Identify which cell holds the provided text, then report its [x, y] central coordinate. 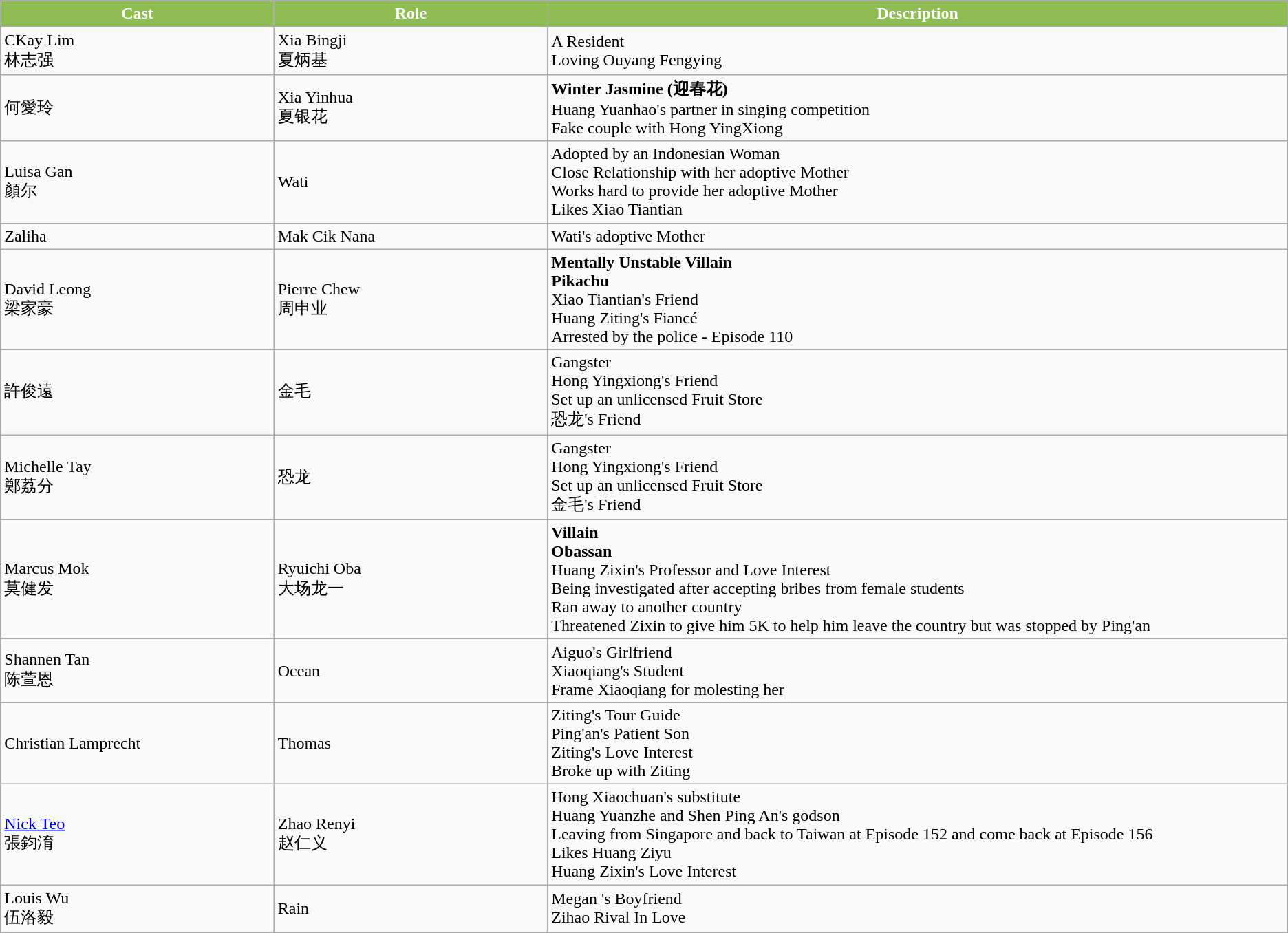
Ryuichi Oba 大场龙一 [410, 579]
Nick Teo 張鈞淯 [138, 834]
Wati [410, 182]
Gangster Hong Yingxiong's Friend Set up an unlicensed Fruit Store 恐龙's Friend [918, 392]
CKay Lim 林志强 [138, 51]
Ziting's Tour Guide Ping'an's Patient Son Ziting's Love Interest Broke up with Ziting [918, 743]
A Resident Loving Ouyang Fengying [918, 51]
Xia Bingji 夏炳基 [410, 51]
金毛 [410, 392]
何愛玲 [138, 107]
Wati's adoptive Mother [918, 236]
Zaliha [138, 236]
Description [918, 14]
Christian Lamprecht [138, 743]
Thomas [410, 743]
Cast [138, 14]
Louis Wu 伍洛毅 [138, 909]
David Leong 梁家豪 [138, 299]
Xia Yinhua 夏银花 [410, 107]
Pierre Chew 周申业 [410, 299]
Zhao Renyi 赵仁义 [410, 834]
Michelle Tay 鄭荔分 [138, 478]
Megan 's Boyfriend Zihao Rival In Love [918, 909]
Luisa Gan 顏尔 [138, 182]
Mak Cik Nana [410, 236]
Aiguo's Girlfriend Xiaoqiang's Student Frame Xiaoqiang for molesting her [918, 670]
Adopted by an Indonesian Woman Close Relationship with her adoptive Mother Works hard to provide her adoptive Mother Likes Xiao Tiantian [918, 182]
Mentally Unstable VillainPikachu Xiao Tiantian's Friend Huang Ziting's Fiancé Arrested by the police - Episode 110 [918, 299]
Marcus Mok 莫健发 [138, 579]
Role [410, 14]
Gangster Hong Yingxiong's Friend Set up an unlicensed Fruit Store 金毛's Friend [918, 478]
Rain [410, 909]
Shannen Tan 陈萱恩 [138, 670]
恐龙 [410, 478]
Winter Jasmine (迎春花) Huang Yuanhao's partner in singing competitionFake couple with Hong YingXiong [918, 107]
許俊遠 [138, 392]
Ocean [410, 670]
